Locate the cell with the specified text and output its [X, Y] center coordinate. 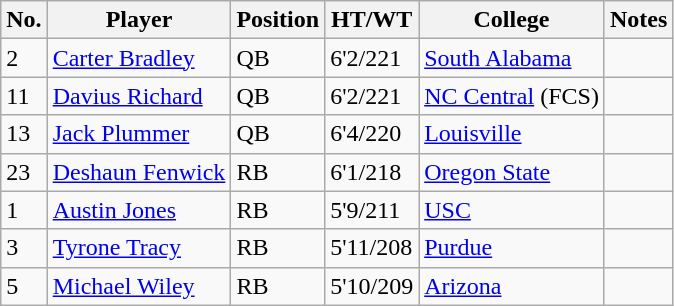
Position [278, 20]
Austin Jones [139, 210]
23 [24, 172]
Oregon State [512, 172]
Davius Richard [139, 96]
Louisville [512, 134]
HT/WT [372, 20]
13 [24, 134]
5'11/208 [372, 248]
1 [24, 210]
Tyrone Tracy [139, 248]
Deshaun Fenwick [139, 172]
5 [24, 286]
Arizona [512, 286]
College [512, 20]
USC [512, 210]
Notes [638, 20]
5'9/211 [372, 210]
Jack Plummer [139, 134]
3 [24, 248]
2 [24, 58]
6'1/218 [372, 172]
Carter Bradley [139, 58]
11 [24, 96]
South Alabama [512, 58]
5'10/209 [372, 286]
No. [24, 20]
Michael Wiley [139, 286]
NC Central (FCS) [512, 96]
6'4/220 [372, 134]
Player [139, 20]
Purdue [512, 248]
